Find where the given text appears and provide that cell's center as [x, y] coordinate. 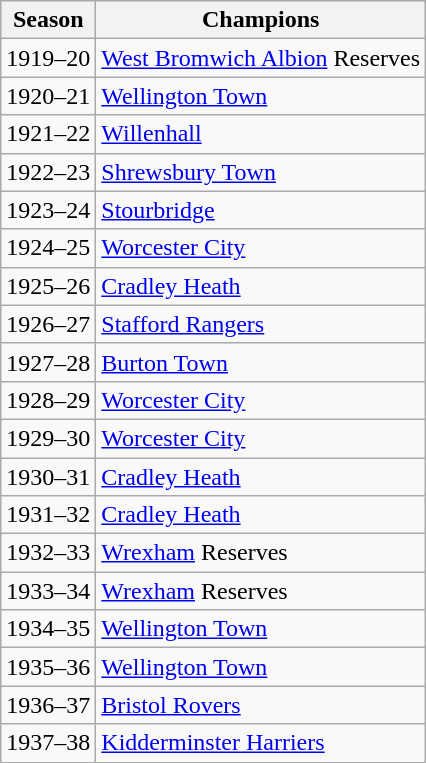
1929–30 [48, 438]
Willenhall [261, 134]
1920–21 [48, 96]
Shrewsbury Town [261, 172]
1919–20 [48, 58]
1931–32 [48, 515]
Champions [261, 20]
1932–33 [48, 553]
Burton Town [261, 362]
West Bromwich Albion Reserves [261, 58]
Stafford Rangers [261, 324]
1933–34 [48, 591]
1927–28 [48, 362]
Stourbridge [261, 210]
1930–31 [48, 477]
1923–24 [48, 210]
Season [48, 20]
1924–25 [48, 248]
1926–27 [48, 324]
1928–29 [48, 400]
1922–23 [48, 172]
1921–22 [48, 134]
Bristol Rovers [261, 705]
1936–37 [48, 705]
Kidderminster Harriers [261, 743]
1934–35 [48, 629]
1937–38 [48, 743]
1935–36 [48, 667]
1925–26 [48, 286]
